Pinpoint the cell where the given text exists, returning its (X, Y) midpoint coordinate. 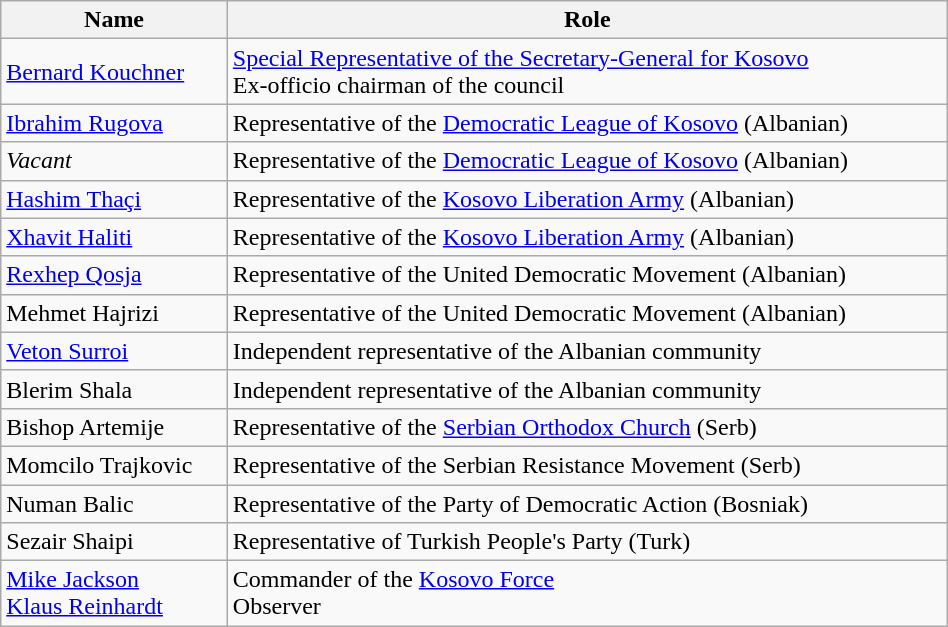
Ibrahim Rugova (114, 123)
Mike JacksonKlaus Reinhardt (114, 594)
Role (587, 20)
Xhavit Haliti (114, 237)
Commander of the Kosovo ForceObserver (587, 594)
Bishop Artemije (114, 427)
Mehmet Hajrizi (114, 313)
Momcilo Trajkovic (114, 465)
Name (114, 20)
Representative of Turkish People's Party (Turk) (587, 542)
Special Representative of the Secretary-General for KosovoEx-officio chairman of the council (587, 72)
Hashim Thaçi (114, 199)
Blerim Shala (114, 389)
Sezair Shaipi (114, 542)
Veton Surroi (114, 351)
Rexhep Qosja (114, 275)
Bernard Kouchner (114, 72)
Numan Balic (114, 503)
Representative of the Serbian Orthodox Church (Serb) (587, 427)
Vacant (114, 161)
Representative of the Party of Democratic Action (Bosniak) (587, 503)
Representative of the Serbian Resistance Movement (Serb) (587, 465)
